For the text-containing cell, return its midpoint in (X, Y) coordinate format. 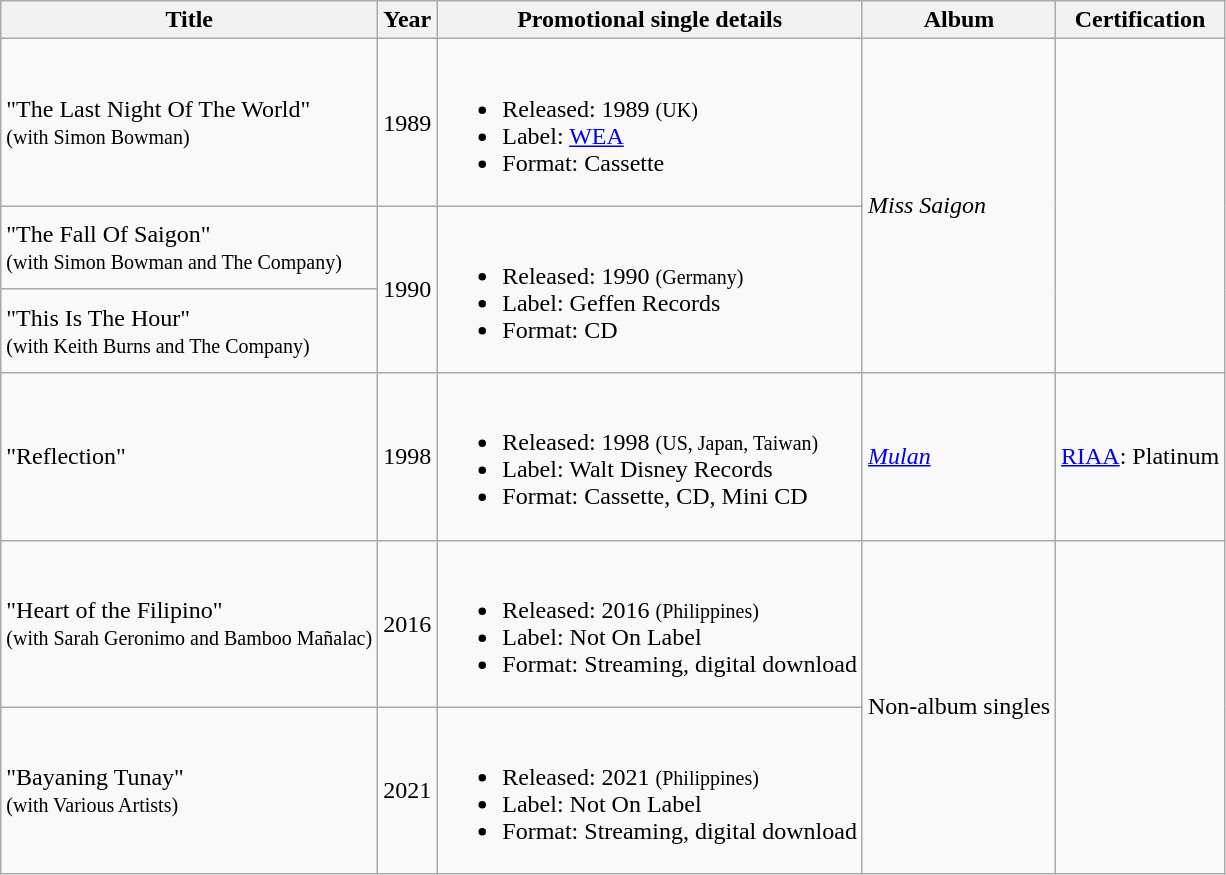
Non-album singles (958, 707)
"This Is The Hour"(with Keith Burns and The Company) (190, 331)
Promotional single details (650, 20)
1989 (408, 122)
Released: 1989 (UK)Label: WEAFormat: Cassette (650, 122)
Miss Saigon (958, 206)
2016 (408, 624)
Year (408, 20)
Released: 1990 (Germany)Label: Geffen RecordsFormat: CD (650, 290)
Released: 1998 (US, Japan, Taiwan)Label: Walt Disney RecordsFormat: Cassette, CD, Mini CD (650, 456)
2021 (408, 790)
"The Last Night Of The World"(with Simon Bowman) (190, 122)
RIAA: Platinum (1140, 456)
"Heart of the Filipino"(with Sarah Geronimo and Bamboo Mañalac) (190, 624)
Title (190, 20)
"Reflection" (190, 456)
1990 (408, 290)
"Bayaning Tunay"(with Various Artists) (190, 790)
Released: 2021 (Philippines)Label: Not On LabelFormat: Streaming, digital download (650, 790)
Certification (1140, 20)
Released: 2016 (Philippines)Label: Not On LabelFormat: Streaming, digital download (650, 624)
Mulan (958, 456)
1998 (408, 456)
Album (958, 20)
"The Fall Of Saigon"(with Simon Bowman and The Company) (190, 248)
